Capture the cell that displays the provided text and extract its [x, y] central coordinate. 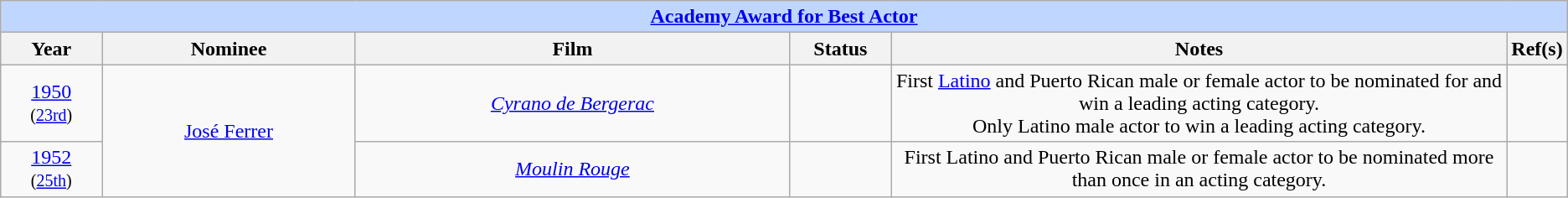
Moulin Rouge [572, 169]
1952(25th) [52, 169]
José Ferrer [230, 131]
Notes [1199, 49]
Cyrano de Bergerac [572, 103]
Film [572, 49]
Year [52, 49]
1950(23rd) [52, 103]
First Latino and Puerto Rican male or female actor to be nominated more than once in an acting category. [1199, 169]
Academy Award for Best Actor [784, 17]
Nominee [230, 49]
Status [841, 49]
Ref(s) [1537, 49]
